Locate the cell with the specified text and output its [x, y] center coordinate. 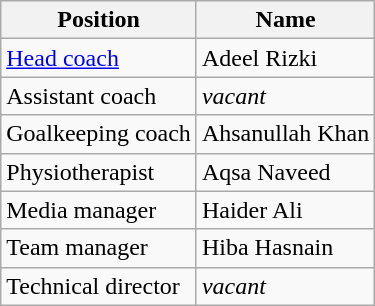
Position [99, 20]
Haider Ali [285, 210]
Aqsa Naveed [285, 172]
Technical director [99, 286]
Name [285, 20]
Ahsanullah Khan [285, 134]
Hiba Hasnain [285, 248]
Adeel Rizki [285, 58]
Media manager [99, 210]
Assistant coach [99, 96]
Physiotherapist [99, 172]
Goalkeeping coach [99, 134]
Team manager [99, 248]
Head coach [99, 58]
